Pinpoint the cell where the given text exists, returning its [x, y] midpoint coordinate. 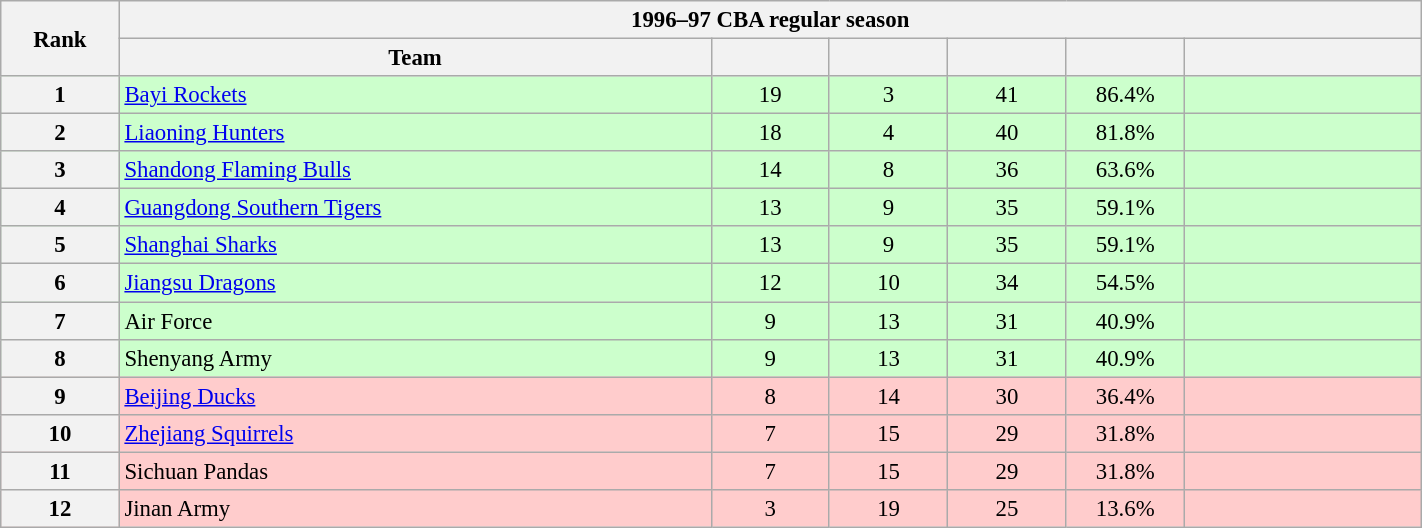
Liaoning Hunters [415, 133]
Jinan Army [415, 509]
36 [1007, 170]
63.6% [1125, 170]
36.4% [1125, 396]
1 [60, 95]
Sichuan Pandas [415, 471]
11 [60, 471]
81.8% [1125, 133]
40 [1007, 133]
18 [770, 133]
Beijing Ducks [415, 396]
30 [1007, 396]
6 [60, 283]
54.5% [1125, 283]
25 [1007, 509]
Zhejiang Squirrels [415, 433]
13.6% [1125, 509]
Bayi Rockets [415, 95]
Shenyang Army [415, 358]
Shanghai Sharks [415, 245]
Shandong Flaming Bulls [415, 170]
Rank [60, 38]
Jiangsu Dragons [415, 283]
34 [1007, 283]
Team [415, 58]
2 [60, 133]
5 [60, 245]
1996–97 CBA regular season [770, 20]
Guangdong Southern Tigers [415, 208]
Air Force [415, 321]
41 [1007, 95]
86.4% [1125, 95]
